Provide the (x, y) coordinate of the cell's center where the given text is located.  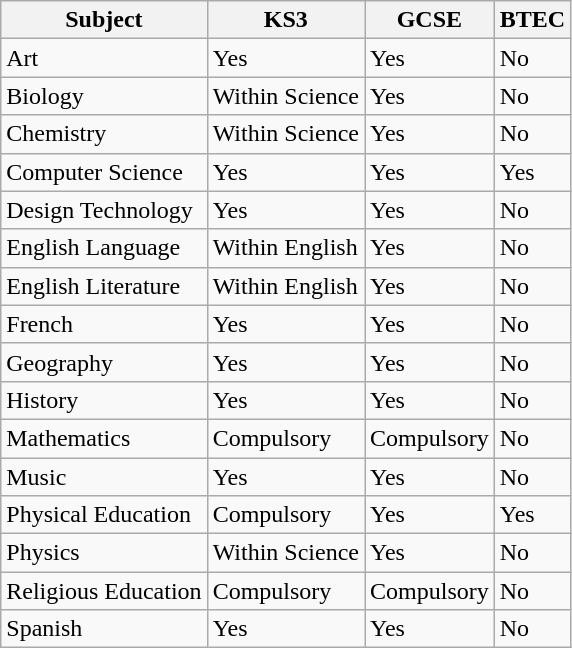
BTEC (532, 20)
English Language (104, 248)
Physical Education (104, 515)
Computer Science (104, 172)
Physics (104, 553)
History (104, 400)
Geography (104, 362)
Spanish (104, 629)
Subject (104, 20)
English Literature (104, 286)
French (104, 324)
Mathematics (104, 438)
GCSE (429, 20)
Biology (104, 96)
KS3 (286, 20)
Chemistry (104, 134)
Art (104, 58)
Design Technology (104, 210)
Religious Education (104, 591)
Music (104, 477)
